Extract the [x, y] coordinate from the center of the cell holding the provided text.  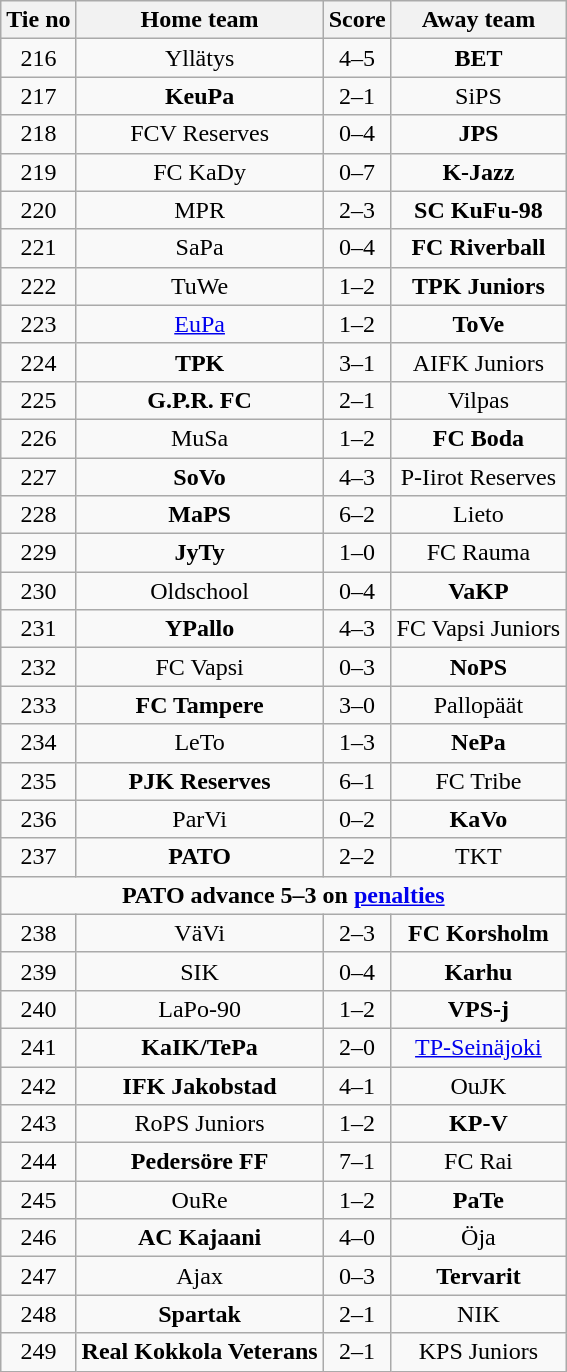
1–0 [357, 553]
Spartak [200, 1314]
ToVe [478, 324]
Score [357, 20]
VaKP [478, 591]
NIK [478, 1314]
JyTy [200, 553]
FC Riverball [478, 248]
FC Tribe [478, 781]
245 [38, 1200]
SiPS [478, 96]
243 [38, 1124]
232 [38, 667]
Yllätys [200, 58]
FCV Reserves [200, 134]
241 [38, 1047]
Away team [478, 20]
Real Kokkola Veterans [200, 1352]
PATO [200, 857]
Tervarit [478, 1276]
AC Kajaani [200, 1238]
220 [38, 210]
FC Boda [478, 438]
YPallo [200, 629]
238 [38, 933]
BET [478, 58]
Karhu [478, 971]
230 [38, 591]
KaVo [478, 819]
231 [38, 629]
NePa [478, 743]
ParVi [200, 819]
239 [38, 971]
AIFK Juniors [478, 362]
4–1 [357, 1085]
FC Vapsi Juniors [478, 629]
SaPa [200, 248]
TPK Juniors [478, 286]
FC KaDy [200, 172]
246 [38, 1238]
Öja [478, 1238]
Ajax [200, 1276]
TP-Seinäjoki [478, 1047]
3–1 [357, 362]
244 [38, 1162]
VPS-j [478, 1009]
219 [38, 172]
PJK Reserves [200, 781]
IFK Jakobstad [200, 1085]
KPS Juniors [478, 1352]
4–0 [357, 1238]
222 [38, 286]
Home team [200, 20]
234 [38, 743]
3–0 [357, 705]
216 [38, 58]
KaIK/TePa [200, 1047]
OuJK [478, 1085]
2–0 [357, 1047]
Pallopäät [478, 705]
224 [38, 362]
EuPa [200, 324]
6–1 [357, 781]
228 [38, 515]
PaTe [478, 1200]
VäVi [200, 933]
KeuPa [200, 96]
0–7 [357, 172]
Oldschool [200, 591]
FC Rauma [478, 553]
6–2 [357, 515]
LaPo-90 [200, 1009]
4–5 [357, 58]
PATO advance 5–3 on penalties [284, 895]
MuSa [200, 438]
249 [38, 1352]
SC KuFu-98 [478, 210]
FC Korsholm [478, 933]
237 [38, 857]
MPR [200, 210]
LeTo [200, 743]
0–2 [357, 819]
221 [38, 248]
FC Rai [478, 1162]
233 [38, 705]
1–3 [357, 743]
FC Tampere [200, 705]
SIK [200, 971]
TuWe [200, 286]
218 [38, 134]
227 [38, 477]
2–2 [357, 857]
247 [38, 1276]
RoPS Juniors [200, 1124]
242 [38, 1085]
248 [38, 1314]
Lieto [478, 515]
217 [38, 96]
236 [38, 819]
K-Jazz [478, 172]
TKT [478, 857]
235 [38, 781]
229 [38, 553]
P-Iirot Reserves [478, 477]
7–1 [357, 1162]
240 [38, 1009]
JPS [478, 134]
OuRe [200, 1200]
Tie no [38, 20]
KP-V [478, 1124]
SoVo [200, 477]
NoPS [478, 667]
Vilpas [478, 400]
MaPS [200, 515]
G.P.R. FC [200, 400]
223 [38, 324]
226 [38, 438]
FC Vapsi [200, 667]
225 [38, 400]
TPK [200, 362]
Pedersöre FF [200, 1162]
